Detect which cell encompasses the target text, then output its [x, y] center coordinate. 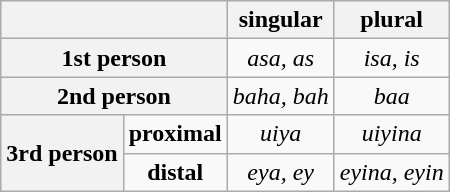
1st person [114, 58]
singular [280, 20]
2nd person [114, 96]
uiyina [392, 134]
eya, ey [280, 172]
baa [392, 96]
proximal [175, 134]
3rd person [62, 153]
uiya [280, 134]
isa, is [392, 58]
asa, as [280, 58]
eyina, eyin [392, 172]
distal [175, 172]
baha, bah [280, 96]
plural [392, 20]
